Capture the cell that displays the provided text and extract its [X, Y] central coordinate. 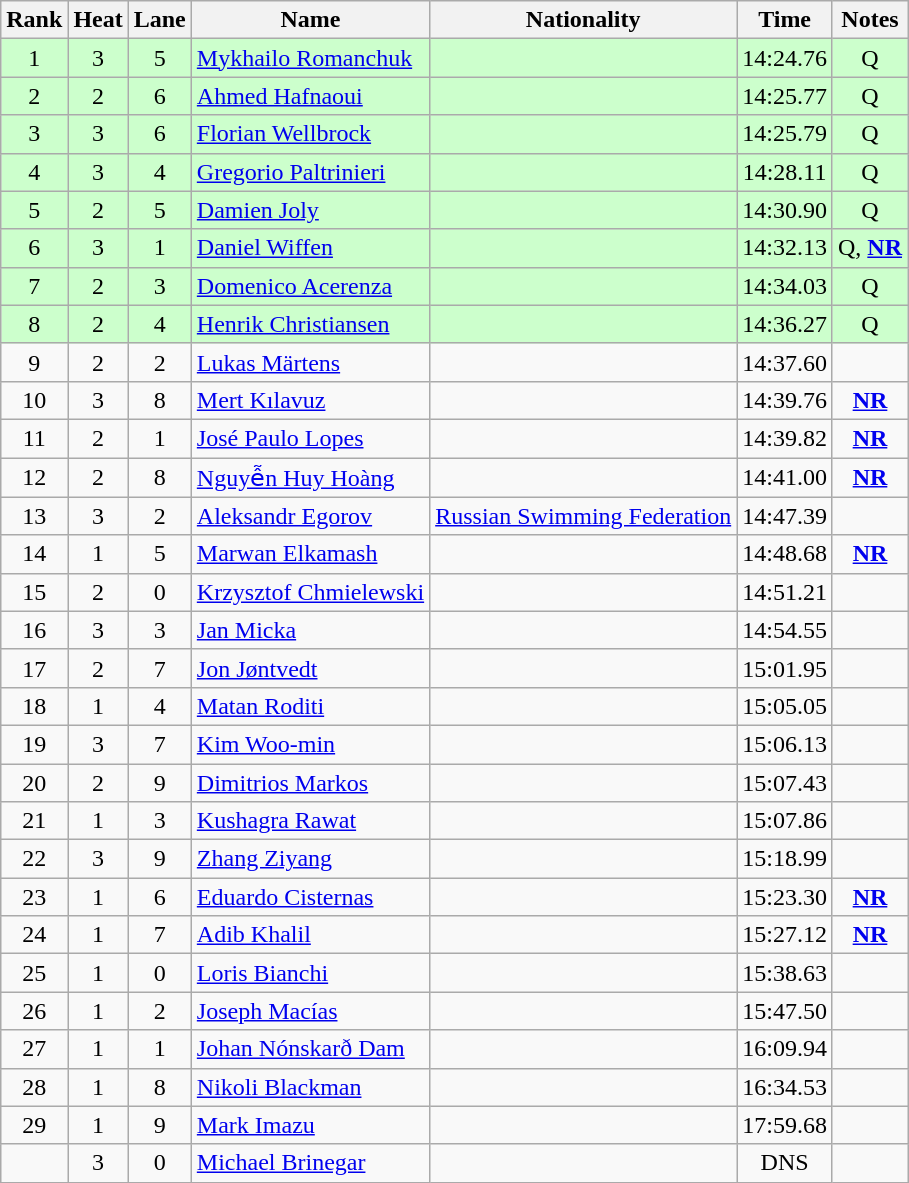
Mykhailo Romanchuk [310, 58]
14:32.13 [785, 248]
16:09.94 [785, 1049]
19 [34, 744]
José Paulo Lopes [310, 438]
15:23.30 [785, 897]
15:47.50 [785, 1011]
Nationality [584, 20]
14:37.60 [785, 362]
Notes [870, 20]
27 [34, 1049]
14:25.79 [785, 134]
14:25.77 [785, 96]
22 [34, 859]
Jon Jøntvedt [310, 668]
28 [34, 1087]
23 [34, 897]
Matan Roditi [310, 706]
15:06.13 [785, 744]
14:36.27 [785, 324]
Nguyễn Huy Hoàng [310, 478]
15:01.95 [785, 668]
14:54.55 [785, 630]
17:59.68 [785, 1125]
14:47.39 [785, 516]
Krzysztof Chmielewski [310, 592]
Dimitrios Markos [310, 783]
25 [34, 973]
12 [34, 478]
DNS [785, 1163]
14:41.00 [785, 478]
Florian Wellbrock [310, 134]
Domenico Acerenza [310, 286]
Nikoli Blackman [310, 1087]
Time [785, 20]
Kim Woo-min [310, 744]
14:30.90 [785, 210]
15:05.05 [785, 706]
11 [34, 438]
13 [34, 516]
14 [34, 554]
Gregorio Paltrinieri [310, 172]
14:39.82 [785, 438]
Joseph Macías [310, 1011]
14:51.21 [785, 592]
15:07.43 [785, 783]
Loris Bianchi [310, 973]
Mert Kılavuz [310, 400]
26 [34, 1011]
Daniel Wiffen [310, 248]
14:39.76 [785, 400]
Johan Nónskarð Dam [310, 1049]
Zhang Ziyang [310, 859]
15:38.63 [785, 973]
Adib Khalil [310, 935]
Russian Swimming Federation [584, 516]
15:27.12 [785, 935]
Mark Imazu [310, 1125]
14:28.11 [785, 172]
20 [34, 783]
24 [34, 935]
Name [310, 20]
14:34.03 [785, 286]
17 [34, 668]
Marwan Elkamash [310, 554]
Lukas Märtens [310, 362]
Damien Joly [310, 210]
10 [34, 400]
Kushagra Rawat [310, 821]
Henrik Christiansen [310, 324]
16:34.53 [785, 1087]
21 [34, 821]
15 [34, 592]
Lane [160, 20]
15:07.86 [785, 821]
16 [34, 630]
29 [34, 1125]
14:48.68 [785, 554]
15:18.99 [785, 859]
Q, NR [870, 248]
18 [34, 706]
Heat [98, 20]
Eduardo Cisternas [310, 897]
Jan Micka [310, 630]
Ahmed Hafnaoui [310, 96]
14:24.76 [785, 58]
Michael Brinegar [310, 1163]
Rank [34, 20]
Aleksandr Egorov [310, 516]
